Return the (x, y) coordinate for the center point of the cell that contains the specified text.  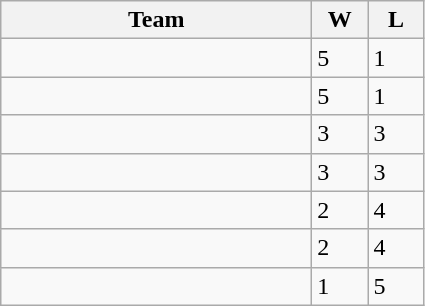
L (396, 20)
Team (156, 20)
W (340, 20)
